Detect which cell encompasses the target text, then output its (x, y) center coordinate. 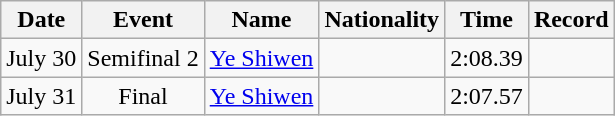
Semifinal 2 (143, 58)
July 30 (42, 58)
July 31 (42, 96)
Date (42, 20)
Event (143, 20)
Time (487, 20)
Record (571, 20)
2:08.39 (487, 58)
2:07.57 (487, 96)
Nationality (382, 20)
Name (262, 20)
Final (143, 96)
